Output the (X, Y) coordinate of the center of the cell containing the given text.  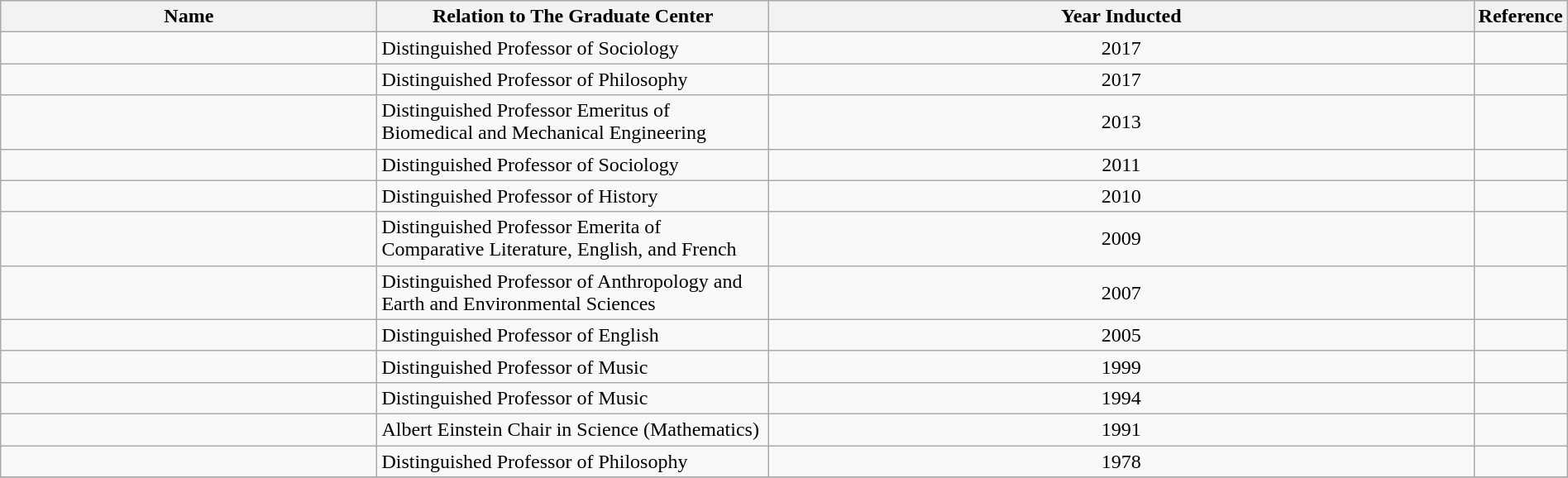
Albert Einstein Chair in Science (Mathematics) (573, 429)
Relation to The Graduate Center (573, 17)
Name (189, 17)
Distinguished Professor Emeritus of Biomedical and Mechanical Engineering (573, 122)
Reference (1520, 17)
2013 (1121, 122)
Distinguished Professor of Anthropology and Earth and Environmental Sciences (573, 293)
Distinguished Professor of History (573, 196)
1994 (1121, 398)
2007 (1121, 293)
Year Inducted (1121, 17)
Distinguished Professor of English (573, 335)
2010 (1121, 196)
1991 (1121, 429)
2005 (1121, 335)
1978 (1121, 461)
2011 (1121, 165)
Distinguished Professor Emerita of Comparative Literature, English, and French (573, 238)
2009 (1121, 238)
1999 (1121, 366)
